Detect which cell encompasses the target text, then output its (X, Y) center coordinate. 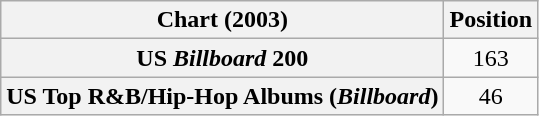
163 (491, 58)
46 (491, 96)
Chart (2003) (222, 20)
US Billboard 200 (222, 58)
Position (491, 20)
US Top R&B/Hip-Hop Albums (Billboard) (222, 96)
